Return the [X, Y] coordinate for the center point of the cell that contains the specified text.  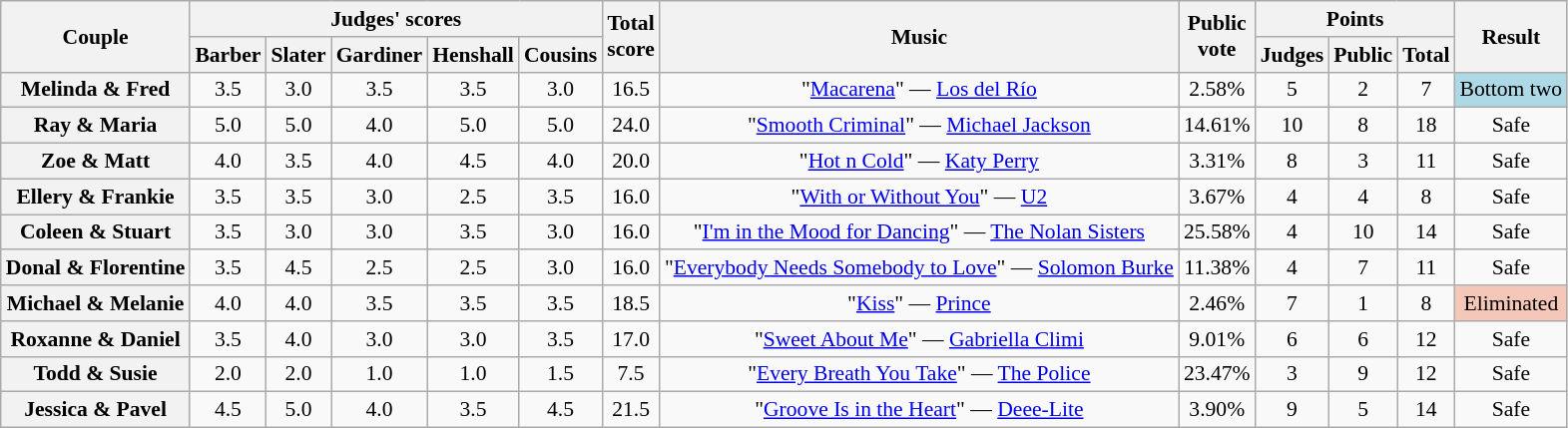
Donal & Florentine [96, 268]
17.0 [631, 339]
Roxanne & Daniel [96, 339]
Couple [96, 36]
24.0 [631, 126]
1.5 [561, 374]
Gardiner [379, 55]
Slater [297, 55]
"Sweet About Me" — Gabriella Climi [919, 339]
Barber [228, 55]
Publicvote [1218, 36]
"Macarena" — Los del Río [919, 90]
14.61% [1218, 126]
"Smooth Criminal" — Michael Jackson [919, 126]
Zoe & Matt [96, 162]
Judges [1293, 55]
Totalscore [631, 36]
"I'm in the Mood for Dancing" — The Nolan Sisters [919, 232]
Cousins [561, 55]
Total [1425, 55]
Michael & Melanie [96, 303]
"Kiss" — Prince [919, 303]
16.5 [631, 90]
"With or Without You" — U2 [919, 197]
Henshall [473, 55]
Music [919, 36]
"Groove Is in the Heart" — Deee-Lite [919, 410]
Public [1363, 55]
Points [1355, 19]
2 [1363, 90]
Ray & Maria [96, 126]
18 [1425, 126]
7.5 [631, 374]
23.47% [1218, 374]
25.58% [1218, 232]
Jessica & Pavel [96, 410]
Ellery & Frankie [96, 197]
3.90% [1218, 410]
"Hot n Cold" — Katy Perry [919, 162]
3.31% [1218, 162]
Melinda & Fred [96, 90]
Eliminated [1511, 303]
9.01% [1218, 339]
21.5 [631, 410]
20.0 [631, 162]
Bottom two [1511, 90]
1 [1363, 303]
Judges' scores [395, 19]
3.67% [1218, 197]
2.46% [1218, 303]
18.5 [631, 303]
Todd & Susie [96, 374]
Coleen & Stuart [96, 232]
"Every Breath You Take" — The Police [919, 374]
2.58% [1218, 90]
Result [1511, 36]
11.38% [1218, 268]
"Everybody Needs Somebody to Love" — Solomon Burke [919, 268]
